Identify which cell holds the provided text, then report its (X, Y) central coordinate. 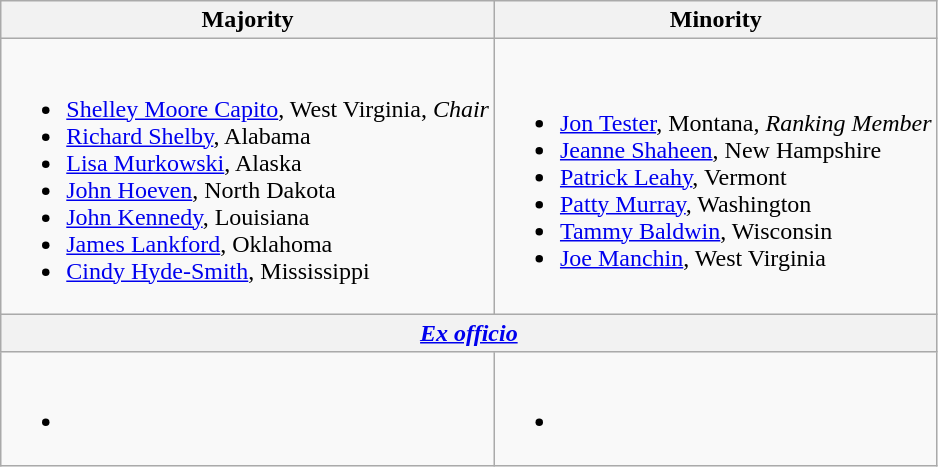
Majority (248, 20)
Minority (716, 20)
Ex officio (469, 333)
